Determine the (X, Y) coordinate at the center of the cell enclosing the given text.  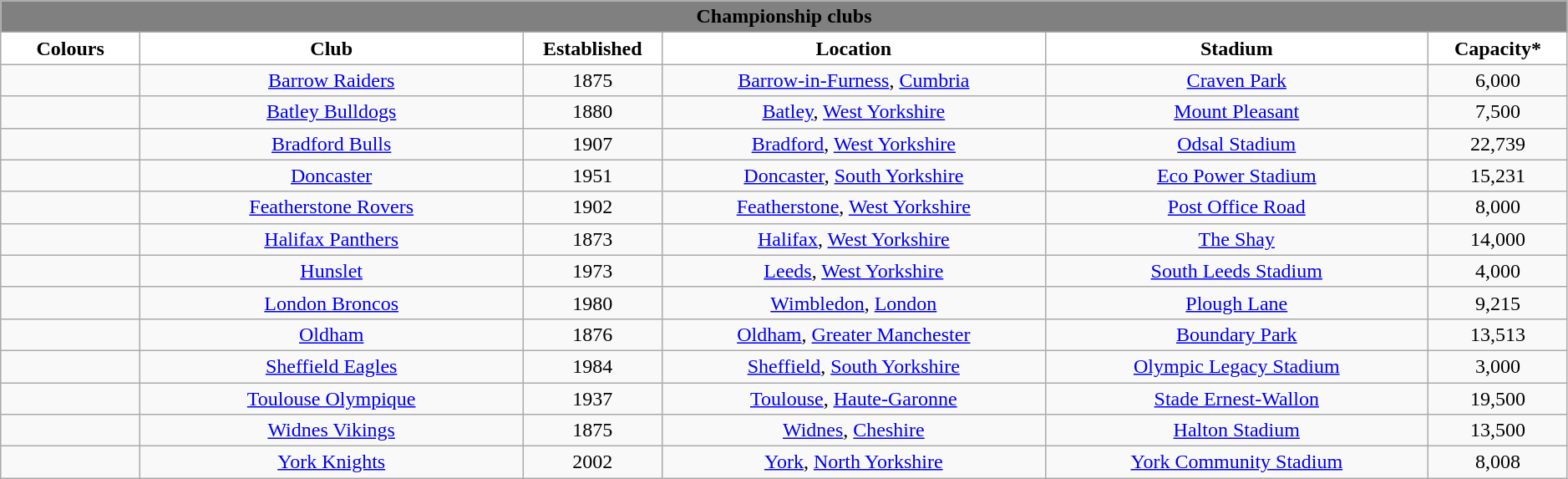
London Broncos (331, 303)
1902 (593, 207)
Mount Pleasant (1236, 112)
Olympic Legacy Stadium (1236, 366)
Barrow Raiders (331, 80)
York Community Stadium (1236, 462)
The Shay (1236, 239)
13,500 (1499, 431)
Sheffield Eagles (331, 366)
Established (593, 48)
Championship clubs (784, 17)
14,000 (1499, 239)
Eco Power Stadium (1236, 176)
Colours (70, 48)
Batley, West Yorkshire (854, 112)
Halifax, West Yorkshire (854, 239)
Toulouse Olympique (331, 399)
Capacity* (1499, 48)
Plough Lane (1236, 303)
Stadium (1236, 48)
3,000 (1499, 366)
South Leeds Stadium (1236, 271)
13,513 (1499, 334)
Oldham, Greater Manchester (854, 334)
Barrow-in-Furness, Cumbria (854, 80)
1951 (593, 176)
1880 (593, 112)
Batley Bulldogs (331, 112)
8,000 (1499, 207)
Halton Stadium (1236, 431)
7,500 (1499, 112)
Hunslet (331, 271)
Boundary Park (1236, 334)
York, North Yorkshire (854, 462)
Featherstone, West Yorkshire (854, 207)
1907 (593, 144)
1937 (593, 399)
Bradford, West Yorkshire (854, 144)
Toulouse, Haute-Garonne (854, 399)
York Knights (331, 462)
15,231 (1499, 176)
Sheffield, South Yorkshire (854, 366)
Widnes, Cheshire (854, 431)
Oldham (331, 334)
Doncaster (331, 176)
Widnes Vikings (331, 431)
1873 (593, 239)
1973 (593, 271)
1980 (593, 303)
Wimbledon, London (854, 303)
9,215 (1499, 303)
22,739 (1499, 144)
Bradford Bulls (331, 144)
Club (331, 48)
Location (854, 48)
Leeds, West Yorkshire (854, 271)
19,500 (1499, 399)
Odsal Stadium (1236, 144)
6,000 (1499, 80)
Doncaster, South Yorkshire (854, 176)
4,000 (1499, 271)
Post Office Road (1236, 207)
2002 (593, 462)
Halifax Panthers (331, 239)
8,008 (1499, 462)
Featherstone Rovers (331, 207)
1984 (593, 366)
Stade Ernest-Wallon (1236, 399)
1876 (593, 334)
Craven Park (1236, 80)
